Determine the (X, Y) coordinate at the center of the cell enclosing the given text.  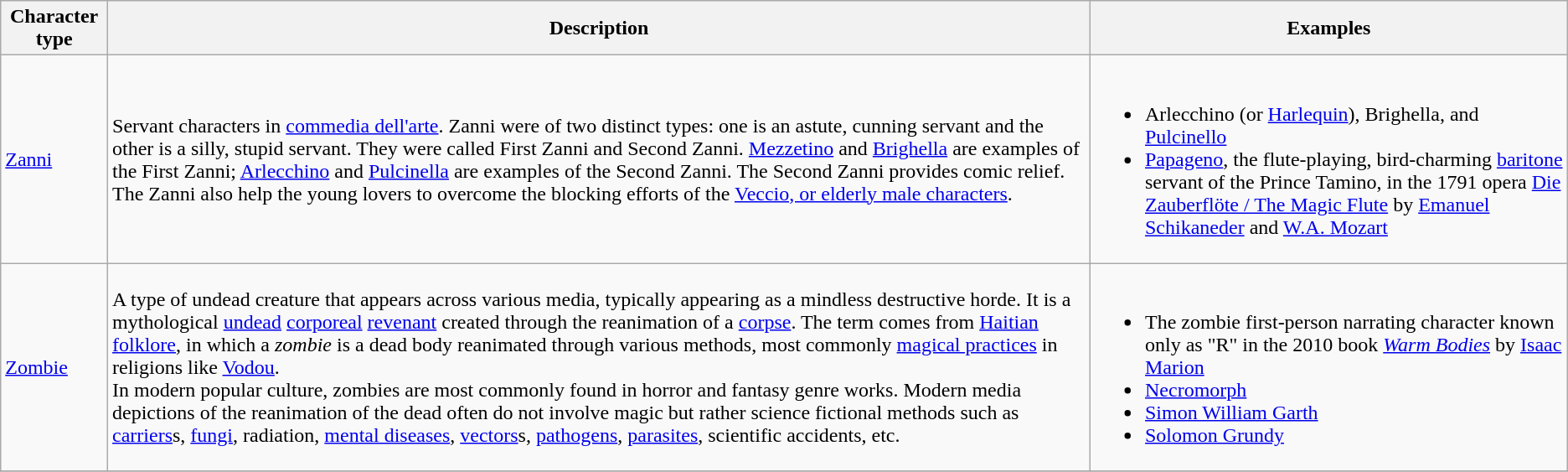
Zombie (54, 367)
Examples (1328, 29)
Description (600, 29)
Zanni (54, 159)
The zombie first-person narrating character known only as "R" in the 2010 book Warm Bodies by Isaac MarionNecromorphSimon William GarthSolomon Grundy (1328, 367)
Character type (54, 29)
